Extract the (X, Y) coordinate from the center of the cell holding the provided text.  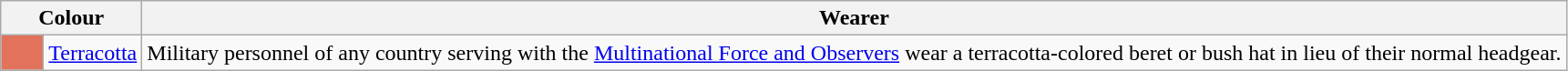
Colour (71, 18)
Wearer (855, 18)
Terracotta (93, 53)
